Output the (X, Y) coordinate of the center of the cell containing the given text.  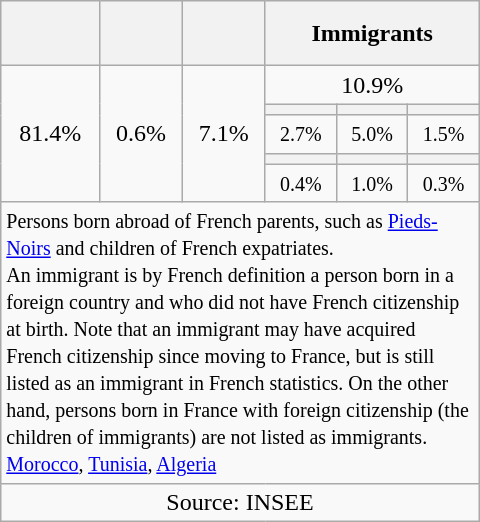
Source: INSEE (240, 502)
81.4% (50, 134)
1.0% (372, 183)
7.1% (224, 134)
0.4% (300, 183)
0.3% (444, 183)
1.5% (444, 134)
0.6% (142, 134)
10.9% (372, 85)
Immigrants (372, 34)
5.0% (372, 134)
2.7% (300, 134)
